Extract the (X, Y) coordinate from the center of the cell holding the provided text.  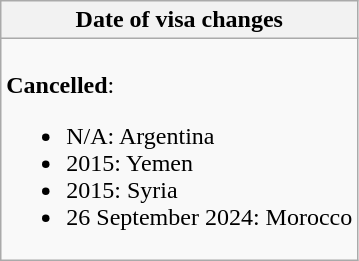
Cancelled:N/A: Argentina2015: Yemen2015: Syria26 September 2024: Morocco (180, 150)
Date of visa changes (180, 20)
